Search for the cell housing the specified text and yield its (x, y) center coordinate. 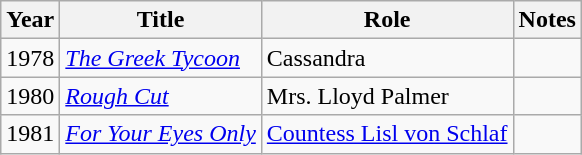
1980 (30, 96)
Countess Lisl von Schlaf (387, 134)
Title (161, 20)
The Greek Tycoon (161, 58)
For Your Eyes Only (161, 134)
Role (387, 20)
Cassandra (387, 58)
1978 (30, 58)
Rough Cut (161, 96)
Year (30, 20)
1981 (30, 134)
Notes (547, 20)
Mrs. Lloyd Palmer (387, 96)
